Return the [X, Y] coordinate for the center point of the cell that contains the specified text.  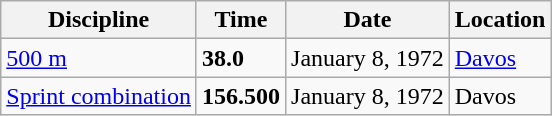
156.500 [240, 96]
Location [500, 20]
Sprint combination [99, 96]
Discipline [99, 20]
38.0 [240, 58]
500 m [99, 58]
Date [368, 20]
Time [240, 20]
